Search for the cell housing the specified text and yield its [x, y] center coordinate. 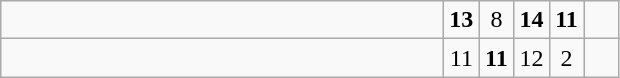
12 [532, 58]
2 [566, 58]
13 [462, 20]
14 [532, 20]
8 [496, 20]
